From the cell containing the given text, extract its center point as (X, Y) coordinate. 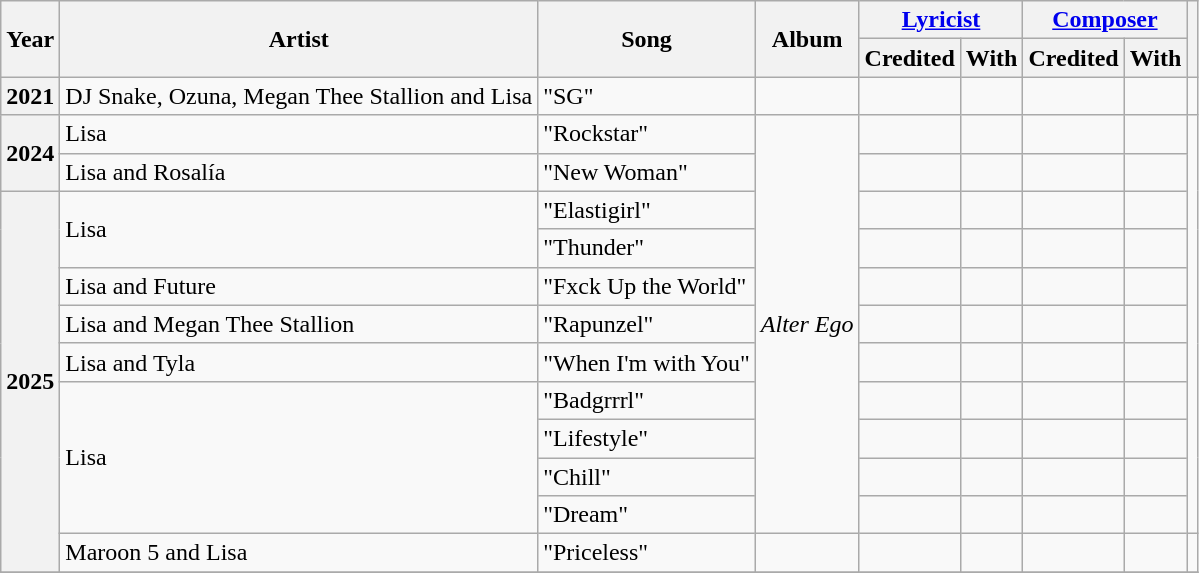
Album (807, 39)
Alter Ego (807, 324)
"Rockstar" (647, 134)
Lisa and Megan Thee Stallion (299, 324)
Lisa and Rosalía (299, 172)
"Lifestyle" (647, 438)
"New Woman" (647, 172)
"Thunder" (647, 248)
2021 (30, 96)
"Chill" (647, 477)
"When I'm with You" (647, 362)
"Badgrrrl" (647, 400)
Maroon 5 and Lisa (299, 553)
Song (647, 39)
Lisa and Future (299, 286)
"Fxck Up the World" (647, 286)
"Priceless" (647, 553)
DJ Snake, Ozuna, Megan Thee Stallion and Lisa (299, 96)
Artist (299, 39)
"SG" (647, 96)
Year (30, 39)
"Rapunzel" (647, 324)
Composer (1105, 20)
Lyricist (941, 20)
2025 (30, 382)
2024 (30, 153)
Lisa and Tyla (299, 362)
"Dream" (647, 515)
"Elastigirl" (647, 210)
